Return the (x, y) coordinate for the center point of the cell that contains the specified text.  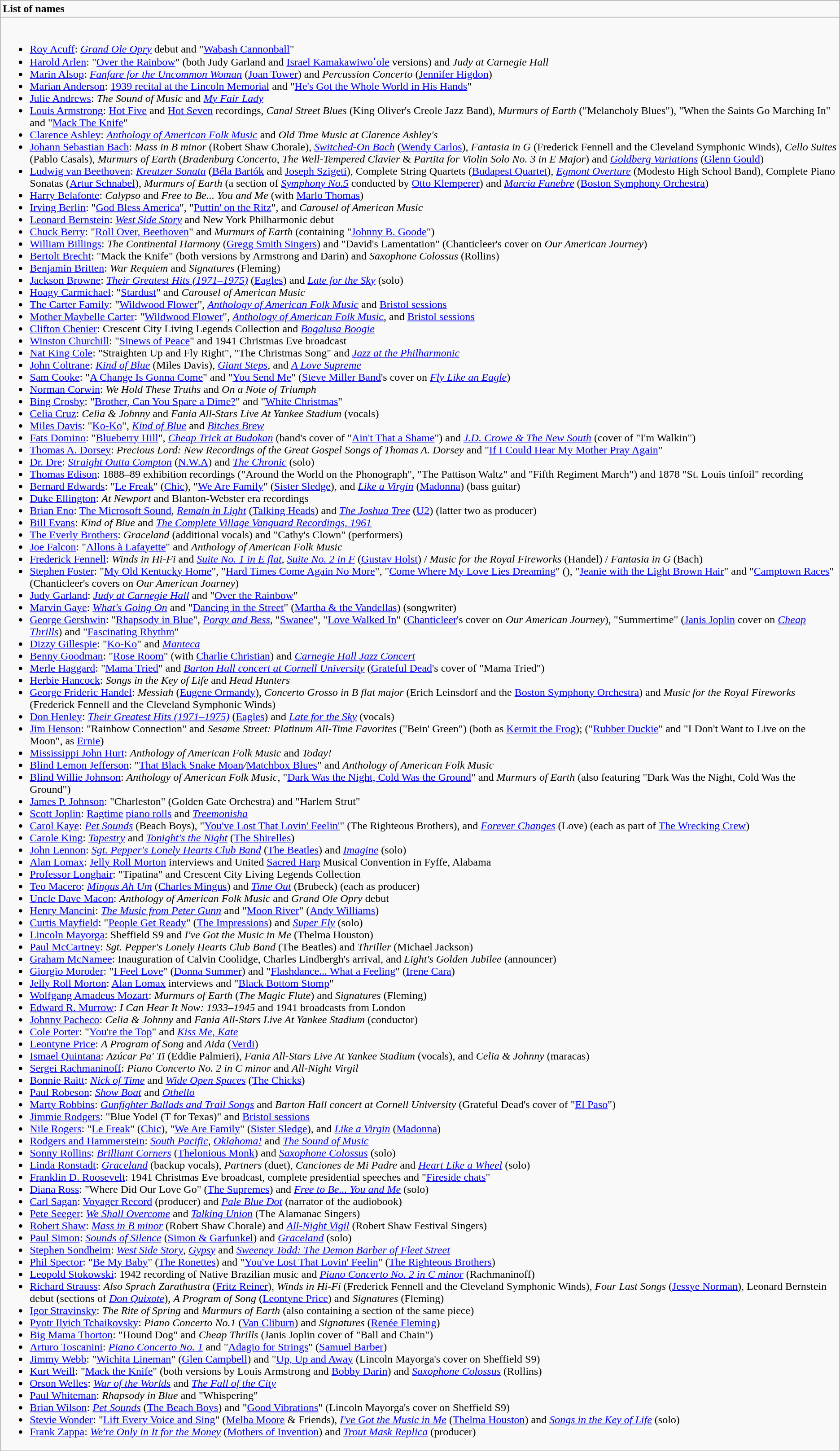
List of names (420, 9)
